Return [X, Y] of the center of cell containing provided text 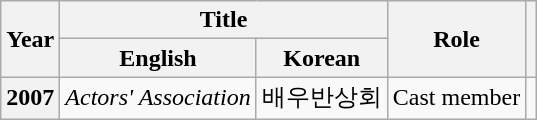
Year [30, 39]
배우반상회 [322, 98]
2007 [30, 98]
Cast member [456, 98]
Role [456, 39]
Korean [322, 58]
Actors' Association [158, 98]
Title [224, 20]
English [158, 58]
